Determine the (X, Y) coordinate at the center of the cell enclosing the given text.  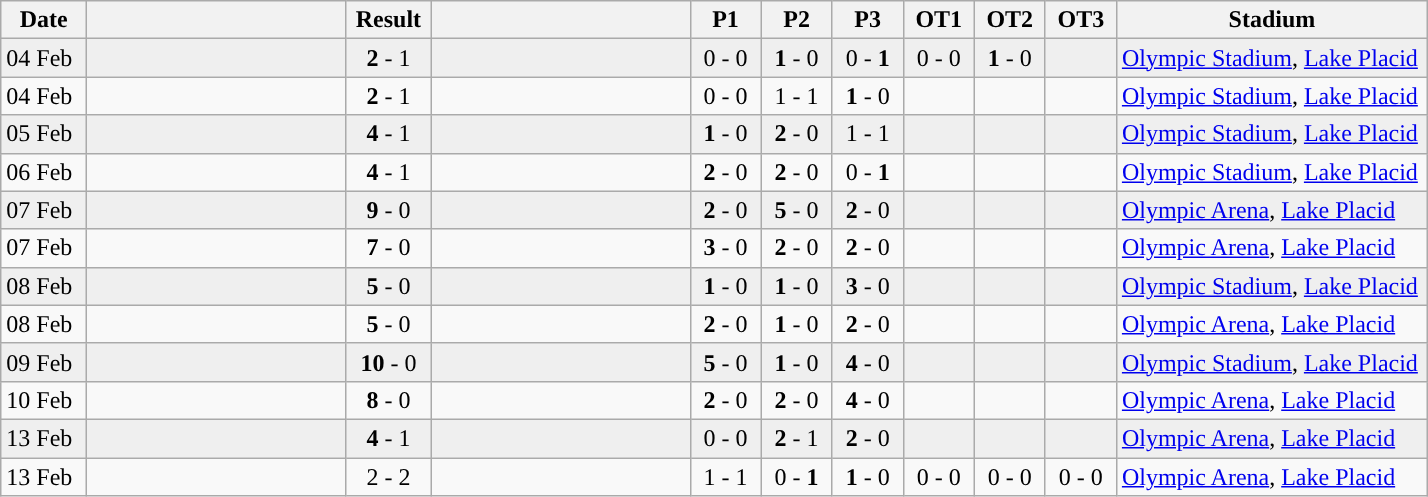
OT2 (1010, 20)
P3 (868, 20)
10 Feb (44, 400)
P2 (796, 20)
05 Feb (44, 134)
Result (388, 20)
Date (44, 20)
OT1 (938, 20)
06 Feb (44, 172)
10 - 0 (388, 362)
OT3 (1080, 20)
7 - 0 (388, 248)
9 - 0 (388, 210)
Stadium (1272, 20)
2 - 2 (388, 477)
09 Feb (44, 362)
8 - 0 (388, 400)
P1 (726, 20)
